Pinpoint the cell where the given text exists, returning its [x, y] midpoint coordinate. 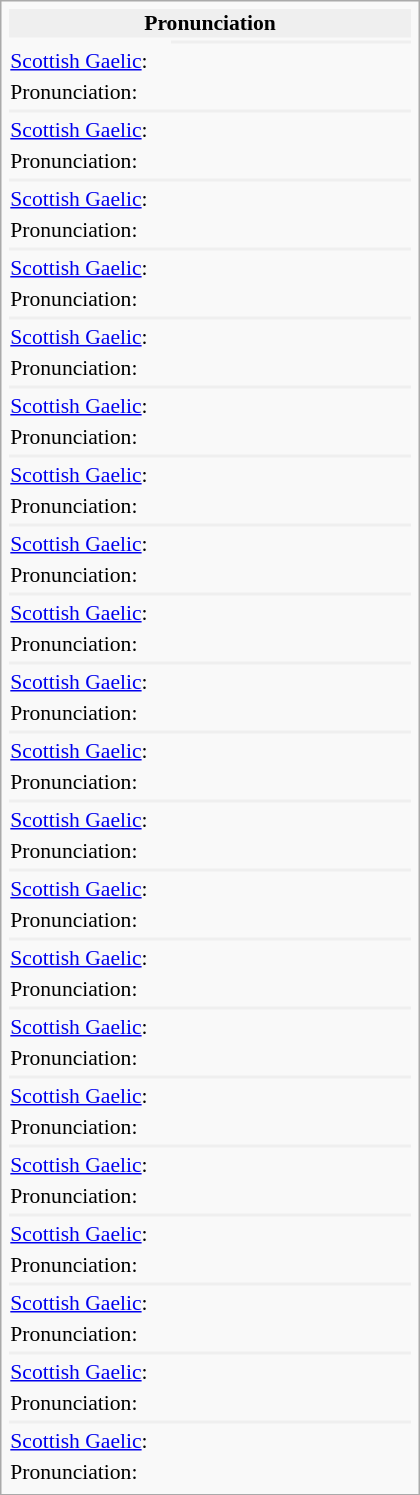
Pronunciation [210, 23]
